Find where the given text appears and provide that cell's center as (x, y) coordinate. 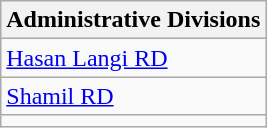
Hasan Langi RD (134, 58)
Administrative Divisions (134, 20)
Shamil RD (134, 96)
